Return (x, y) of the center of cell containing provided text 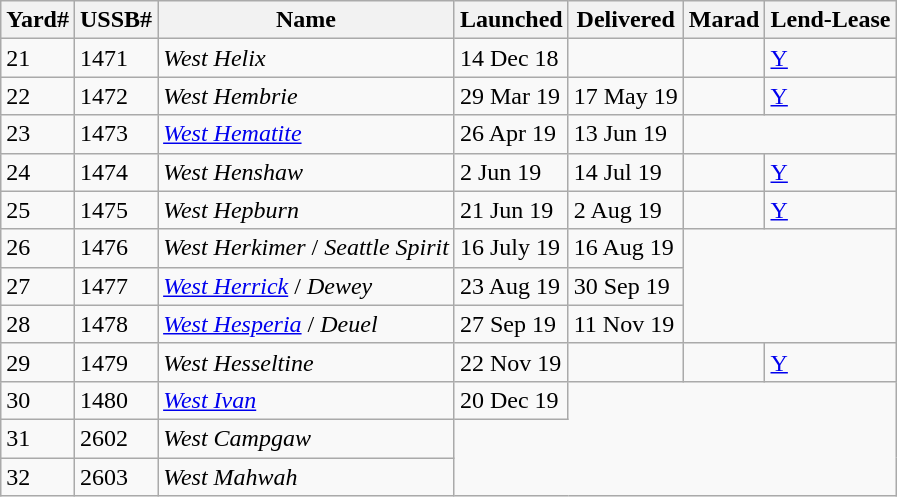
USSB# (116, 20)
26 (38, 248)
Marad (724, 20)
30 (38, 400)
West Herrick / Dewey (306, 286)
2 Jun 19 (511, 172)
1475 (116, 210)
1476 (116, 248)
West Helix (306, 58)
1480 (116, 400)
1479 (116, 362)
Launched (511, 20)
16 July 19 (511, 248)
21 (38, 58)
16 Aug 19 (626, 248)
Yard# (38, 20)
1474 (116, 172)
21 Jun 19 (511, 210)
24 (38, 172)
Name (306, 20)
27 (38, 286)
West Campgaw (306, 438)
28 (38, 324)
11 Nov 19 (626, 324)
22 Nov 19 (511, 362)
22 (38, 96)
31 (38, 438)
West Hesperia / Deuel (306, 324)
29 Mar 19 (511, 96)
2603 (116, 477)
13 Jun 19 (626, 134)
30 Sep 19 (626, 286)
14 Jul 19 (626, 172)
1472 (116, 96)
17 May 19 (626, 96)
West Hepburn (306, 210)
West Hematite (306, 134)
23 (38, 134)
West Hesseltine (306, 362)
Delivered (626, 20)
32 (38, 477)
25 (38, 210)
23 Aug 19 (511, 286)
West Ivan (306, 400)
1473 (116, 134)
26 Apr 19 (511, 134)
29 (38, 362)
27 Sep 19 (511, 324)
1478 (116, 324)
20 Dec 19 (511, 400)
West Herkimer / Seattle Spirit (306, 248)
2602 (116, 438)
1477 (116, 286)
1471 (116, 58)
West Hembrie (306, 96)
West Mahwah (306, 477)
2 Aug 19 (626, 210)
West Henshaw (306, 172)
Lend-Lease (830, 20)
14 Dec 18 (511, 58)
